From the cell containing the given text, extract its center point as (X, Y) coordinate. 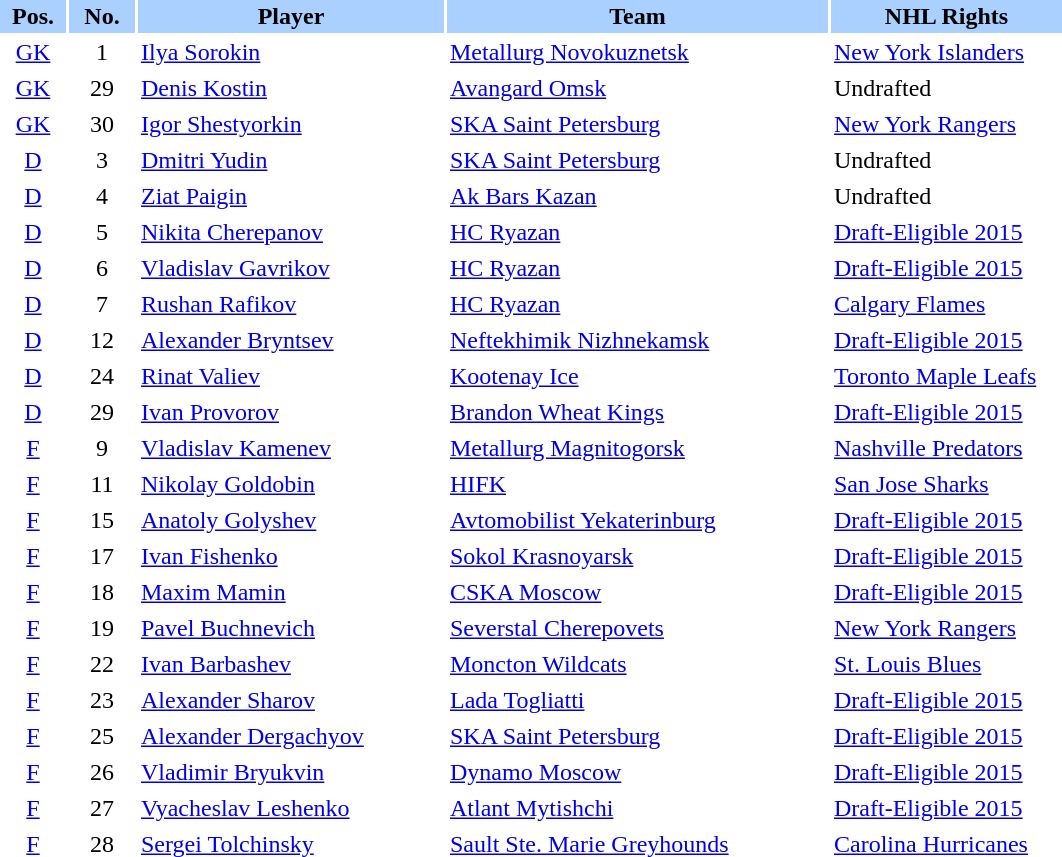
Ilya Sorokin (291, 52)
Neftekhimik Nizhnekamsk (638, 340)
Maxim Mamin (291, 592)
HIFK (638, 484)
Vyacheslav Leshenko (291, 808)
5 (102, 232)
Pavel Buchnevich (291, 628)
Metallurg Novokuznetsk (638, 52)
1 (102, 52)
St. Louis Blues (946, 664)
Rushan Rafikov (291, 304)
Vladimir Bryukvin (291, 772)
Dynamo Moscow (638, 772)
Atlant Mytishchi (638, 808)
Severstal Cherepovets (638, 628)
Denis Kostin (291, 88)
15 (102, 520)
Ak Bars Kazan (638, 196)
Pos. (33, 16)
New York Islanders (946, 52)
Ivan Barbashev (291, 664)
3 (102, 160)
17 (102, 556)
Igor Shestyorkin (291, 124)
18 (102, 592)
Nikolay Goldobin (291, 484)
26 (102, 772)
Calgary Flames (946, 304)
Alexander Bryntsev (291, 340)
7 (102, 304)
Kootenay Ice (638, 376)
CSKA Moscow (638, 592)
Team (638, 16)
Alexander Dergachyov (291, 736)
Anatoly Golyshev (291, 520)
Ziat Paigin (291, 196)
Dmitri Yudin (291, 160)
Ivan Fishenko (291, 556)
San Jose Sharks (946, 484)
Nikita Cherepanov (291, 232)
Nashville Predators (946, 448)
Rinat Valiev (291, 376)
Lada Togliatti (638, 700)
Toronto Maple Leafs (946, 376)
22 (102, 664)
Ivan Provorov (291, 412)
Player (291, 16)
11 (102, 484)
Alexander Sharov (291, 700)
Brandon Wheat Kings (638, 412)
Sokol Krasnoyarsk (638, 556)
NHL Rights (946, 16)
Moncton Wildcats (638, 664)
Vladislav Gavrikov (291, 268)
25 (102, 736)
4 (102, 196)
24 (102, 376)
9 (102, 448)
Metallurg Magnitogorsk (638, 448)
12 (102, 340)
27 (102, 808)
30 (102, 124)
6 (102, 268)
19 (102, 628)
23 (102, 700)
Avangard Omsk (638, 88)
Avtomobilist Yekaterinburg (638, 520)
Vladislav Kamenev (291, 448)
No. (102, 16)
